Locate the cell with the specified text and output its [X, Y] center coordinate. 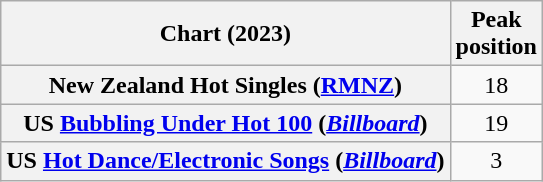
19 [496, 123]
3 [496, 161]
US Hot Dance/Electronic Songs (Billboard) [226, 161]
US Bubbling Under Hot 100 (Billboard) [226, 123]
18 [496, 85]
New Zealand Hot Singles (RMNZ) [226, 85]
Chart (2023) [226, 34]
Peakposition [496, 34]
